From the cell containing the given text, extract its center point as (X, Y) coordinate. 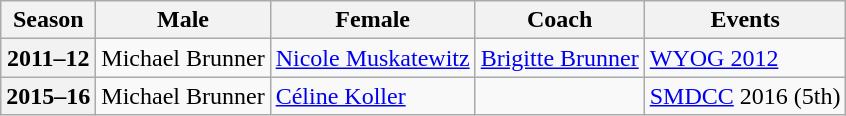
2015–16 (48, 96)
2011–12 (48, 58)
Céline Koller (372, 96)
Brigitte Brunner (560, 58)
WYOG 2012 (745, 58)
Female (372, 20)
Nicole Muskatewitz (372, 58)
Male (183, 20)
Coach (560, 20)
SMDCC 2016 (5th) (745, 96)
Season (48, 20)
Events (745, 20)
